Extract the (X, Y) coordinate from the center of the cell holding the provided text.  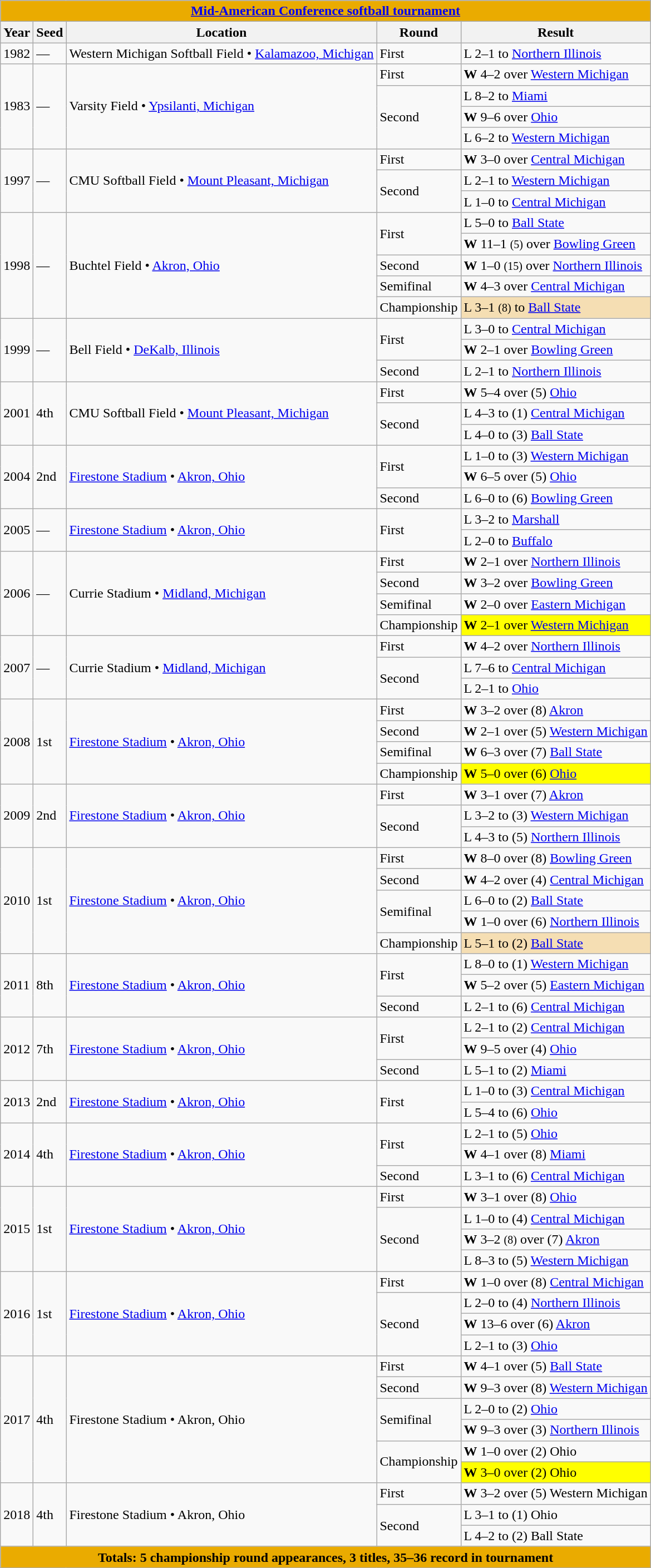
1997 (17, 180)
W 4–2 over Northern Illinois (555, 647)
W 3–0 over (2) Ohio (555, 1472)
L 2–1 to (2) Central Michigan (555, 1028)
L 8–2 to Miami (555, 96)
2014 (17, 1155)
W 4–1 over (8) Miami (555, 1155)
W 3–1 over (8) Ohio (555, 1197)
1983 (17, 106)
W 2–1 over (5) Western Michigan (555, 731)
W 1–0 over (8) Central Michigan (555, 1281)
1998 (17, 265)
Mid-American Conference softball tournament (326, 11)
W 3–2 (8) over (7) Akron (555, 1239)
W 6–5 over (5) Ohio (555, 477)
2005 (17, 530)
7th (50, 1049)
W 1–0 over (6) Northern Illinois (555, 921)
2004 (17, 477)
2007 (17, 668)
L 4–2 to (2) Ball State (555, 1536)
W 11–1 (5) over Bowling Green (555, 244)
L 2–1 to (3) Ohio (555, 1345)
L 5–4 to (6) Ohio (555, 1112)
W 9–3 over (8) Western Michigan (555, 1388)
W 9–5 over (4) Ohio (555, 1049)
W 1–0 over (2) Ohio (555, 1451)
W 3–2 over Bowling Green (555, 583)
L 6–0 to (2) Ball State (555, 900)
L 5–0 to Ball State (555, 223)
L 6–2 to Western Michigan (555, 138)
Varsity Field • Ypsilanti, Michigan (221, 106)
L 7–6 to Central Michigan (555, 668)
Round (418, 32)
L 1–0 to Central Michigan (555, 201)
L 4–3 to (5) Northern Illinois (555, 837)
1982 (17, 53)
2006 (17, 593)
Western Michigan Softball Field • Kalamazoo, Michigan (221, 53)
L 3–1 (8) to Ball State (555, 308)
L 2–1 to Western Michigan (555, 180)
W 9–3 over (3) Northern Illinois (555, 1430)
L 3–0 to Central Michigan (555, 329)
Bell Field • DeKalb, Illinois (221, 350)
Totals: 5 championship round appearances, 3 titles, 35–36 record in tournament (326, 1557)
W 9–6 over Ohio (555, 117)
L 2–1 to Ohio (555, 689)
2008 (17, 742)
L 8–0 to (1) Western Michigan (555, 964)
W 3–0 over Central Michigan (555, 159)
2011 (17, 985)
Result (555, 32)
W 3–1 over (7) Akron (555, 795)
L 2–0 to Buffalo (555, 540)
W 5–2 over (5) Eastern Michigan (555, 985)
L 3–1 to (1) Ohio (555, 1515)
W 13–6 over (6) Akron (555, 1324)
L 1–0 to (4) Central Michigan (555, 1218)
L 2–1 to (5) Ohio (555, 1133)
W 4–3 over Central Michigan (555, 287)
L 2–1 to (6) Central Michigan (555, 1007)
L 5–1 to (2) Ball State (555, 943)
1999 (17, 350)
W 5–0 over (6) Ohio (555, 773)
W 6–3 over (7) Ball State (555, 752)
8th (50, 985)
L 3–1 to (6) Central Michigan (555, 1176)
L 3–2 to Marshall (555, 519)
2001 (17, 413)
2015 (17, 1229)
Seed (50, 32)
L 6–0 to (6) Bowling Green (555, 498)
L 4–3 to (1) Central Michigan (555, 413)
Location (221, 32)
W 2–1 over Northern Illinois (555, 561)
W 4–2 over (4) Central Michigan (555, 879)
W 2–0 over Eastern Michigan (555, 604)
W 2–1 over Bowling Green (555, 350)
W 3–2 over (8) Akron (555, 710)
W 1–0 (15) over Northern Illinois (555, 265)
2012 (17, 1049)
2009 (17, 816)
Buchtel Field • Akron, Ohio (221, 265)
2016 (17, 1313)
W 5–4 over (5) Ohio (555, 392)
L 2–0 to (2) Ohio (555, 1409)
L 1–0 to (3) Western Michigan (555, 456)
2013 (17, 1102)
2017 (17, 1419)
W 8–0 over (8) Bowling Green (555, 858)
L 8–3 to (5) Western Michigan (555, 1260)
L 1–0 to (3) Central Michigan (555, 1091)
2018 (17, 1515)
2010 (17, 900)
W 4–1 over (5) Ball State (555, 1367)
W 4–2 over Western Michigan (555, 75)
L 5–1 to (2) Miami (555, 1070)
L 3–2 to (3) Western Michigan (555, 816)
W 3–2 over (5) Western Michigan (555, 1493)
W 2–1 over Western Michigan (555, 625)
Year (17, 32)
L 4–0 to (3) Ball State (555, 435)
L 2–0 to (4) Northern Illinois (555, 1303)
